Return the (X, Y) coordinate for the center point of the cell that contains the specified text.  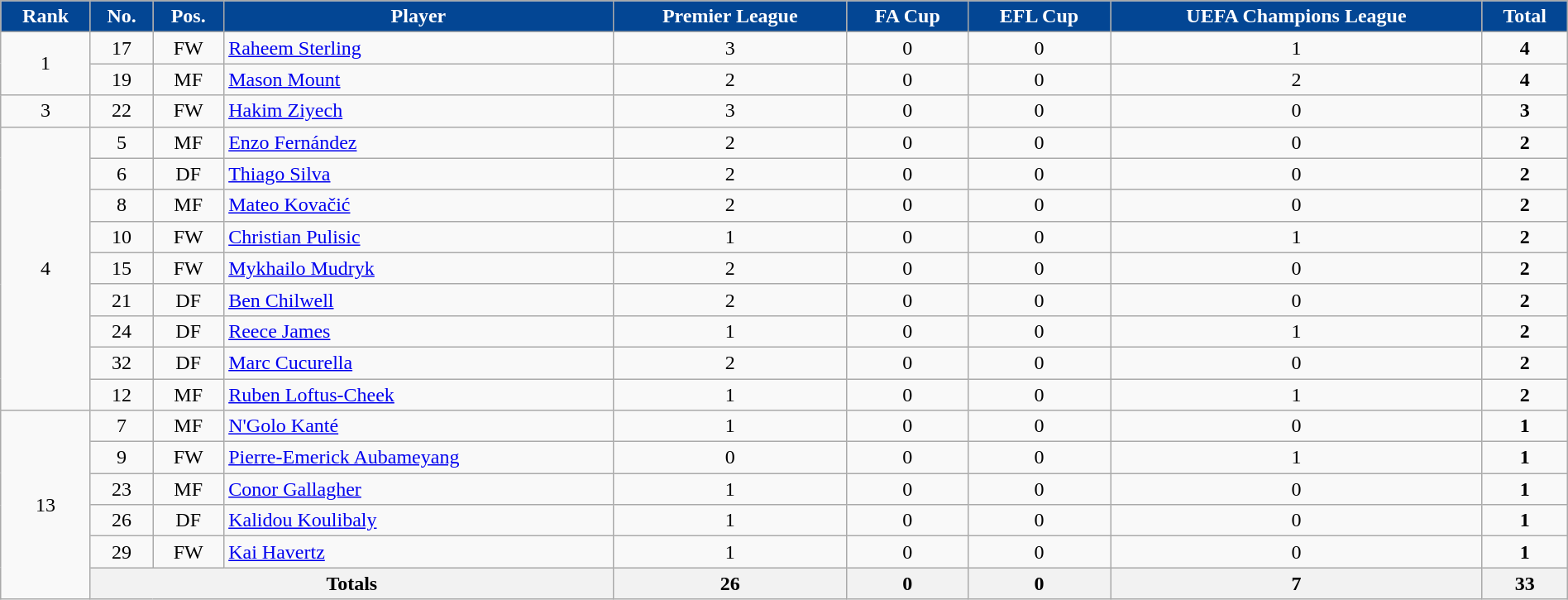
FA Cup (907, 17)
Premier League (729, 17)
Pos. (189, 17)
UEFA Champions League (1297, 17)
Raheem Sterling (418, 48)
23 (121, 489)
19 (121, 79)
Reece James (418, 331)
Christian Pulisic (418, 237)
15 (121, 268)
12 (121, 395)
9 (121, 458)
Mason Mount (418, 79)
Kai Havertz (418, 552)
Pierre-Emerick Aubameyang (418, 458)
Mykhailo Mudryk (418, 268)
22 (121, 111)
13 (46, 505)
21 (121, 300)
6 (121, 174)
Player (418, 17)
Thiago Silva (418, 174)
EFL Cup (1039, 17)
Rank (46, 17)
Kalidou Koulibaly (418, 521)
10 (121, 237)
17 (121, 48)
Hakim Ziyech (418, 111)
Enzo Fernández (418, 142)
Ruben Loftus-Cheek (418, 395)
Mateo Kovačić (418, 205)
Conor Gallagher (418, 489)
29 (121, 552)
N'Golo Kanté (418, 426)
24 (121, 331)
8 (121, 205)
5 (121, 142)
33 (1525, 583)
Marc Cucurella (418, 362)
Totals (351, 583)
Ben Chilwell (418, 300)
32 (121, 362)
No. (121, 17)
Total (1525, 17)
